For the text-containing cell, return its midpoint in (X, Y) coordinate format. 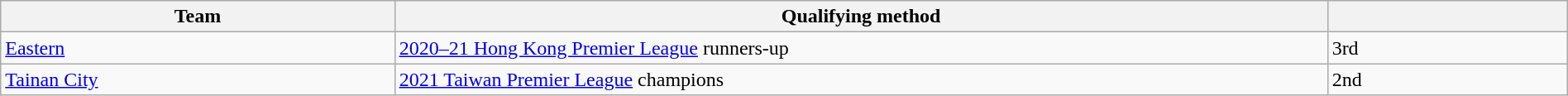
Tainan City (198, 79)
Eastern (198, 48)
2nd (1447, 79)
2020–21 Hong Kong Premier League runners-up (861, 48)
Qualifying method (861, 17)
2021 Taiwan Premier League champions (861, 79)
3rd (1447, 48)
Team (198, 17)
